Capture the cell that displays the provided text and extract its [X, Y] central coordinate. 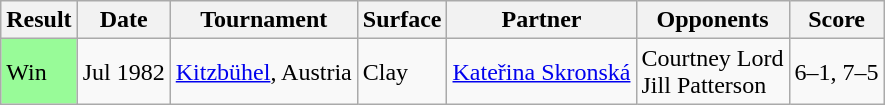
Partner [542, 20]
Surface [402, 20]
Clay [402, 72]
Kitzbühel, Austria [264, 72]
Tournament [264, 20]
Courtney Lord Jill Patterson [712, 72]
Jul 1982 [124, 72]
Score [836, 20]
Result [39, 20]
Win [39, 72]
Date [124, 20]
6–1, 7–5 [836, 72]
Kateřina Skronská [542, 72]
Opponents [712, 20]
